For the text-containing cell, return its midpoint in (x, y) coordinate format. 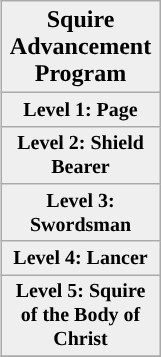
Level 1: Page (80, 110)
Level 2: Shield Bearer (80, 154)
Squire Advancement Program (80, 47)
Level 4: Lancer (80, 258)
Level 5: Squire of the Body of Christ (80, 316)
Level 3: Swordsman (80, 212)
